Return (X, Y) of the center of cell containing provided text 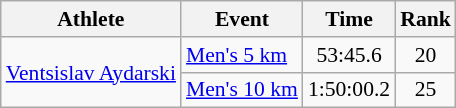
Rank (426, 19)
1:50:00.2 (349, 90)
25 (426, 90)
20 (426, 55)
Men's 5 km (242, 55)
Time (349, 19)
Men's 10 km (242, 90)
Event (242, 19)
Athlete (91, 19)
Ventsislav Aydarski (91, 72)
53:45.6 (349, 55)
